For the text-containing cell, return its midpoint in (x, y) coordinate format. 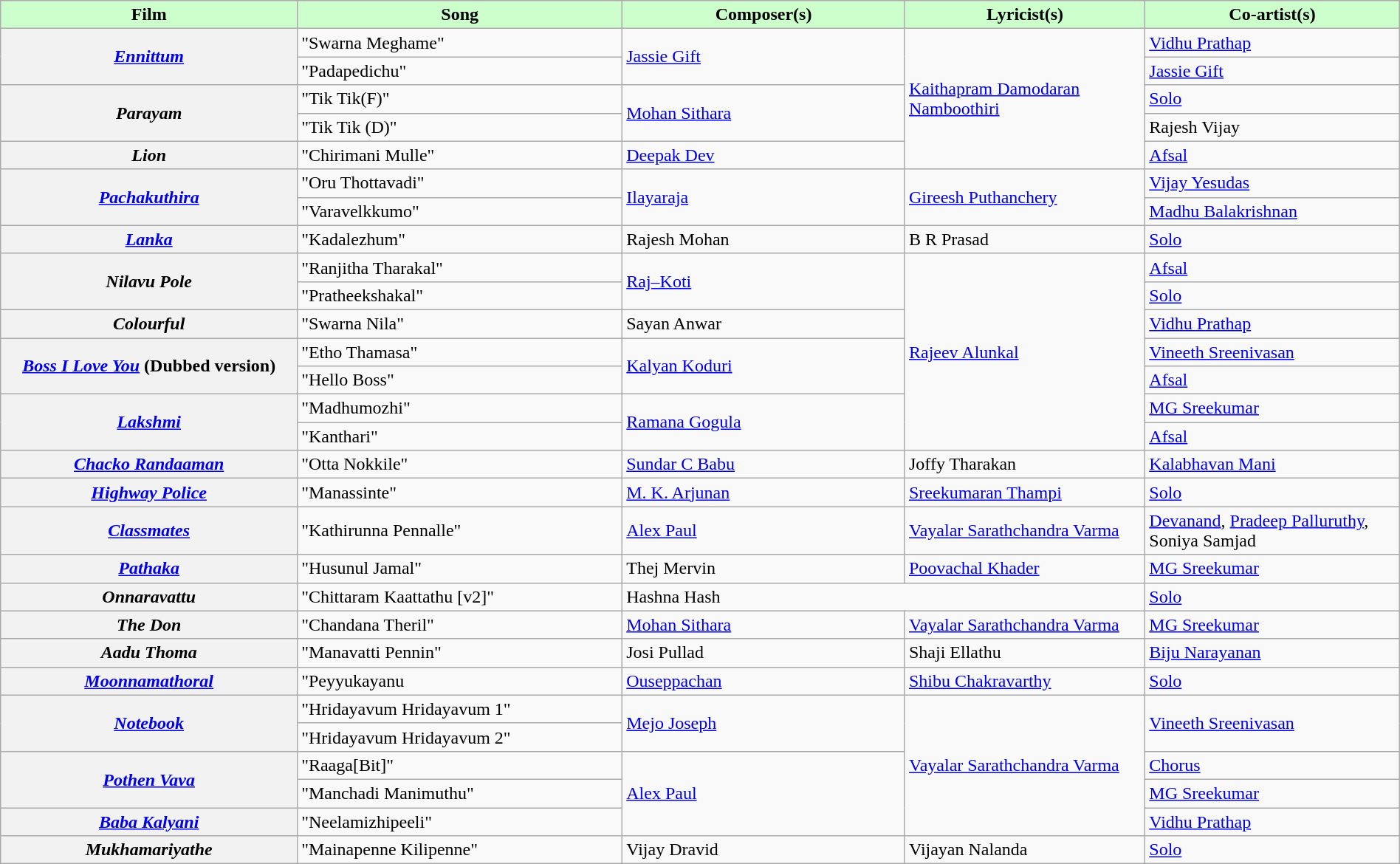
Kalyan Koduri (764, 366)
"Pratheekshakal" (460, 295)
Baba Kalyani (149, 822)
Madhu Balakrishnan (1272, 211)
"Padapedichu" (460, 71)
Lyricist(s) (1025, 15)
"Otta Nokkile" (460, 464)
Kaithapram Damodaran Namboothiri (1025, 99)
Moonnamathoral (149, 681)
Rajesh Mohan (764, 239)
Biju Narayanan (1272, 653)
Shaji Ellathu (1025, 653)
Josi Pullad (764, 653)
"Manchadi Manimuthu" (460, 793)
Chorus (1272, 765)
Shibu Chakravarthy (1025, 681)
Film (149, 15)
Onnaravattu (149, 597)
Aadu Thoma (149, 653)
Mejo Joseph (764, 723)
Ramana Gogula (764, 422)
Vijay Yesudas (1272, 183)
Co-artist(s) (1272, 15)
"Ranjitha Tharakal" (460, 267)
Rajeev Alunkal (1025, 352)
"Kadalezhum" (460, 239)
Colourful (149, 323)
Song (460, 15)
"Neelamizhipeeli" (460, 822)
Pothen Vava (149, 779)
Vijay Dravid (764, 850)
Ilayaraja (764, 197)
"Husunul Jamal" (460, 569)
"Mainapenne Kilipenne" (460, 850)
Ennittum (149, 57)
"Swarna Nila" (460, 323)
Poovachal Khader (1025, 569)
"Manavatti Pennin" (460, 653)
Sundar C Babu (764, 464)
"Hello Boss" (460, 380)
Pathaka (149, 569)
Devanand, Pradeep Palluruthy, Soniya Samjad (1272, 530)
Notebook (149, 723)
"Chandana Theril" (460, 625)
"Tik Tik(F)" (460, 99)
"Raaga[Bit]" (460, 765)
M. K. Arjunan (764, 493)
Boss I Love You (Dubbed version) (149, 366)
"Swarna Meghame" (460, 43)
Kalabhavan Mani (1272, 464)
Sayan Anwar (764, 323)
Parayam (149, 113)
Lakshmi (149, 422)
"Kathirunna Pennalle" (460, 530)
Classmates (149, 530)
"Manassinte" (460, 493)
"Etho Thamasa" (460, 352)
Pachakuthira (149, 197)
Lanka (149, 239)
The Don (149, 625)
"Oru Thottavadi" (460, 183)
B R Prasad (1025, 239)
Deepak Dev (764, 155)
"Madhumozhi" (460, 408)
Joffy Tharakan (1025, 464)
"Peyyukayanu (460, 681)
Ouseppachan (764, 681)
Composer(s) (764, 15)
Chacko Randaaman (149, 464)
Lion (149, 155)
"Varavelkkumo" (460, 211)
Highway Police (149, 493)
Sreekumaran Thampi (1025, 493)
Hashna Hash (884, 597)
Gireesh Puthanchery (1025, 197)
"Tik Tik (D)" (460, 127)
Thej Mervin (764, 569)
Nilavu Pole (149, 281)
Rajesh Vijay (1272, 127)
Vijayan Nalanda (1025, 850)
Raj–Koti (764, 281)
"Hridayavum Hridayavum 1" (460, 709)
"Kanthari" (460, 436)
"Chittaram Kaattathu [v2]" (460, 597)
Mukhamariyathe (149, 850)
"Hridayavum Hridayavum 2" (460, 737)
"Chirimani Mulle" (460, 155)
